Return the [X, Y] coordinate for the center point of the cell that contains the specified text.  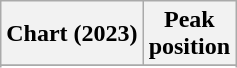
Peak position [189, 34]
Chart (2023) [72, 34]
